Detect which cell encompasses the target text, then output its [X, Y] center coordinate. 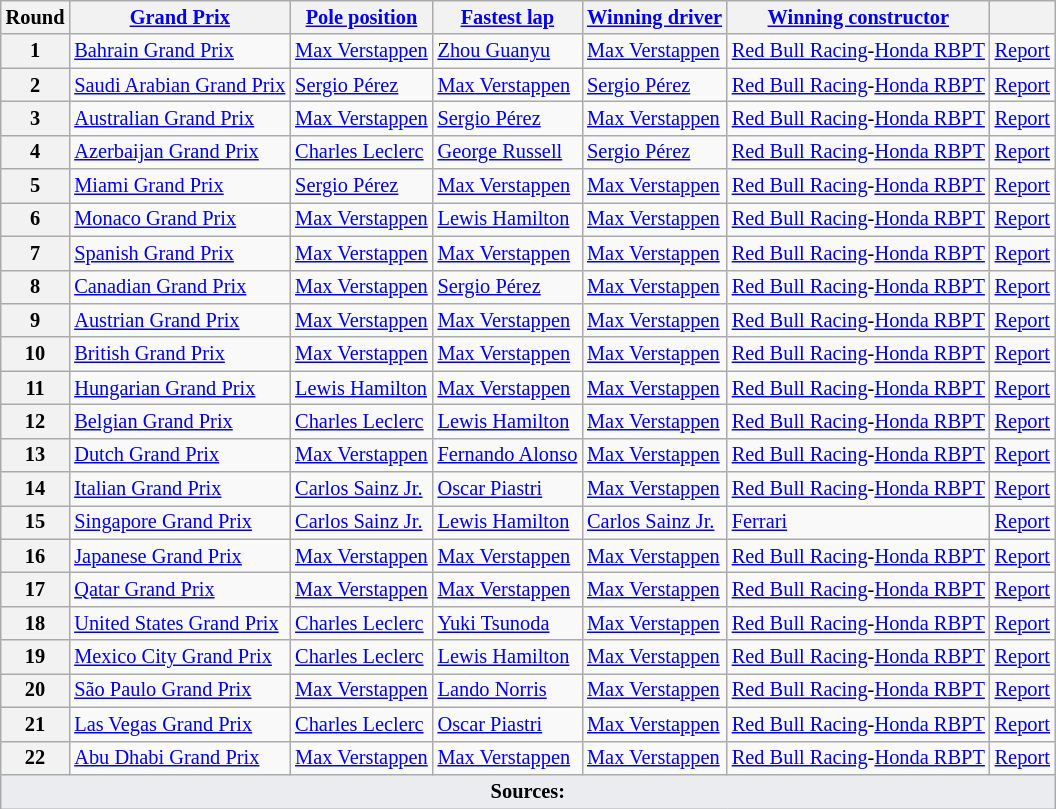
Dutch Grand Prix [180, 455]
1 [36, 51]
Zhou Guanyu [508, 51]
Grand Prix [180, 17]
Hungarian Grand Prix [180, 388]
Singapore Grand Prix [180, 522]
Abu Dhabi Grand Prix [180, 758]
16 [36, 556]
Qatar Grand Prix [180, 589]
19 [36, 657]
United States Grand Prix [180, 623]
17 [36, 589]
7 [36, 253]
Pole position [361, 17]
Fastest lap [508, 17]
Azerbaijan Grand Prix [180, 152]
Sources: [528, 791]
Las Vegas Grand Prix [180, 724]
Ferrari [858, 522]
Yuki Tsunoda [508, 623]
Spanish Grand Prix [180, 253]
British Grand Prix [180, 354]
8 [36, 287]
São Paulo Grand Prix [180, 690]
13 [36, 455]
Fernando Alonso [508, 455]
14 [36, 489]
Winning constructor [858, 17]
6 [36, 219]
Bahrain Grand Prix [180, 51]
Winning driver [654, 17]
2 [36, 85]
15 [36, 522]
Miami Grand Prix [180, 186]
20 [36, 690]
11 [36, 388]
10 [36, 354]
Australian Grand Prix [180, 118]
21 [36, 724]
3 [36, 118]
Japanese Grand Prix [180, 556]
George Russell [508, 152]
Belgian Grand Prix [180, 421]
Italian Grand Prix [180, 489]
18 [36, 623]
Mexico City Grand Prix [180, 657]
Round [36, 17]
Saudi Arabian Grand Prix [180, 85]
9 [36, 320]
4 [36, 152]
Monaco Grand Prix [180, 219]
12 [36, 421]
Lando Norris [508, 690]
5 [36, 186]
Austrian Grand Prix [180, 320]
22 [36, 758]
Canadian Grand Prix [180, 287]
